Locate the cell with the specified text and output its [X, Y] center coordinate. 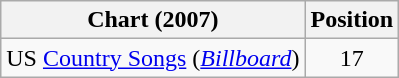
Chart (2007) [153, 20]
Position [352, 20]
US Country Songs (Billboard) [153, 58]
17 [352, 58]
